Pinpoint the cell where the given text exists, returning its (x, y) midpoint coordinate. 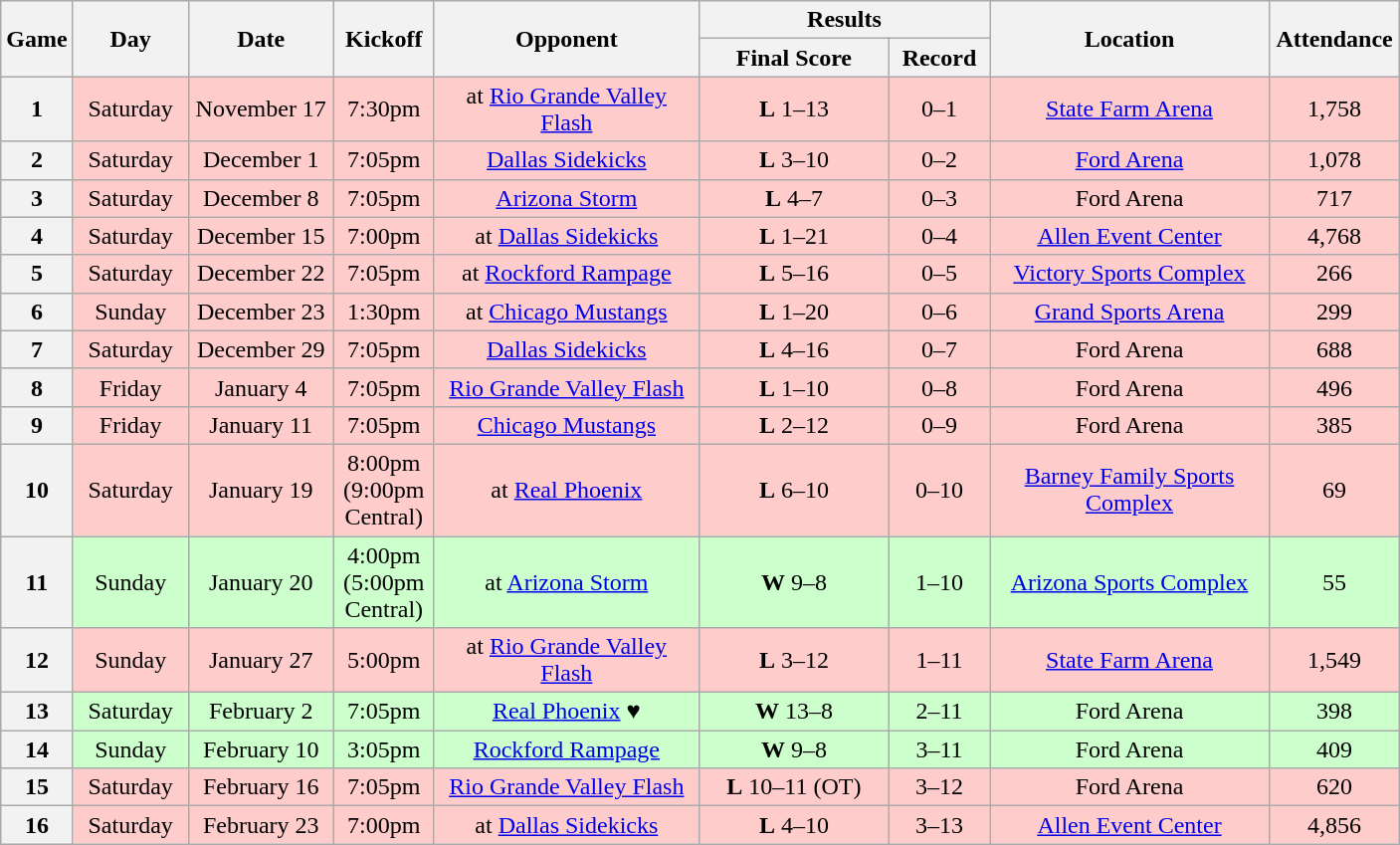
L 1–13 (794, 109)
January 19 (261, 490)
6 (37, 312)
Attendance (1335, 39)
W 13–8 (794, 712)
Date (261, 39)
266 (1335, 274)
L 4–7 (794, 198)
1:30pm (384, 312)
9 (37, 425)
February 16 (261, 787)
Victory Sports Complex (1128, 274)
620 (1335, 787)
at Real Phoenix (566, 490)
L 4–16 (794, 349)
0–2 (939, 160)
L 6–10 (794, 490)
13 (37, 712)
at Rockford Rampage (566, 274)
Chicago Mustangs (566, 425)
1,758 (1335, 109)
Kickoff (384, 39)
Opponent (566, 39)
Real Phoenix ♥ (566, 712)
0–9 (939, 425)
December 22 (261, 274)
L 3–10 (794, 160)
February 10 (261, 749)
Grand Sports Arena (1128, 312)
Location (1128, 39)
L 3–12 (794, 661)
3–12 (939, 787)
February 23 (261, 825)
L 4–10 (794, 825)
398 (1335, 712)
496 (1335, 387)
5 (37, 274)
Results (844, 20)
385 (1335, 425)
717 (1335, 198)
at Arizona Storm (566, 581)
L 5–16 (794, 274)
December 1 (261, 160)
January 27 (261, 661)
January 11 (261, 425)
Barney Family Sports Complex (1128, 490)
0–6 (939, 312)
14 (37, 749)
0–3 (939, 198)
January 4 (261, 387)
69 (1335, 490)
0–1 (939, 109)
3–13 (939, 825)
1–10 (939, 581)
55 (1335, 581)
0–8 (939, 387)
7 (37, 349)
4 (37, 236)
0–7 (939, 349)
299 (1335, 312)
Rockford Rampage (566, 749)
2 (37, 160)
L 10–11 (OT) (794, 787)
L 1–21 (794, 236)
Final Score (794, 58)
L 1–20 (794, 312)
January 20 (261, 581)
L 2–12 (794, 425)
Game (37, 39)
1,078 (1335, 160)
Arizona Sports Complex (1128, 581)
4:00pm(5:00pm Central) (384, 581)
12 (37, 661)
15 (37, 787)
December 23 (261, 312)
7:30pm (384, 109)
688 (1335, 349)
November 17 (261, 109)
11 (37, 581)
Arizona Storm (566, 198)
December 29 (261, 349)
8 (37, 387)
0–4 (939, 236)
1,549 (1335, 661)
L 1–10 (794, 387)
3 (37, 198)
3:05pm (384, 749)
1 (37, 109)
4,768 (1335, 236)
0–5 (939, 274)
4,856 (1335, 825)
December 8 (261, 198)
10 (37, 490)
16 (37, 825)
Record (939, 58)
8:00pm(9:00pm Central) (384, 490)
1–11 (939, 661)
February 2 (261, 712)
5:00pm (384, 661)
409 (1335, 749)
Day (130, 39)
0–10 (939, 490)
3–11 (939, 749)
December 15 (261, 236)
2–11 (939, 712)
at Chicago Mustangs (566, 312)
